Extract the [X, Y] coordinate from the center of the cell holding the provided text.  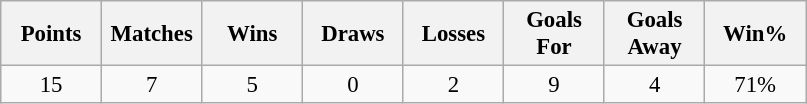
4 [654, 85]
0 [354, 85]
Points [52, 34]
5 [252, 85]
Losses [454, 34]
Goals For [554, 34]
Draws [354, 34]
71% [756, 85]
2 [454, 85]
Win% [756, 34]
Matches [152, 34]
7 [152, 85]
Goals Away [654, 34]
15 [52, 85]
Wins [252, 34]
9 [554, 85]
